Extract the [X, Y] coordinate from the center of the cell holding the provided text.  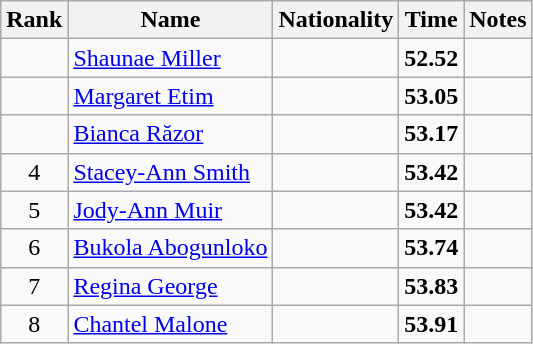
Jody-Ann Muir [170, 210]
Shaunae Miller [170, 58]
53.17 [432, 134]
53.91 [432, 324]
53.05 [432, 96]
8 [34, 324]
Margaret Etim [170, 96]
4 [34, 172]
Chantel Malone [170, 324]
Name [170, 20]
Notes [498, 20]
Stacey-Ann Smith [170, 172]
53.74 [432, 248]
Time [432, 20]
52.52 [432, 58]
6 [34, 248]
Bukola Abogunloko [170, 248]
5 [34, 210]
Regina George [170, 286]
Nationality [336, 20]
53.83 [432, 286]
Rank [34, 20]
Bianca Răzor [170, 134]
7 [34, 286]
